From the cell containing the given text, extract its center point as (X, Y) coordinate. 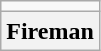
Fireman (50, 31)
